Locate the cell with the specified text and output its (x, y) center coordinate. 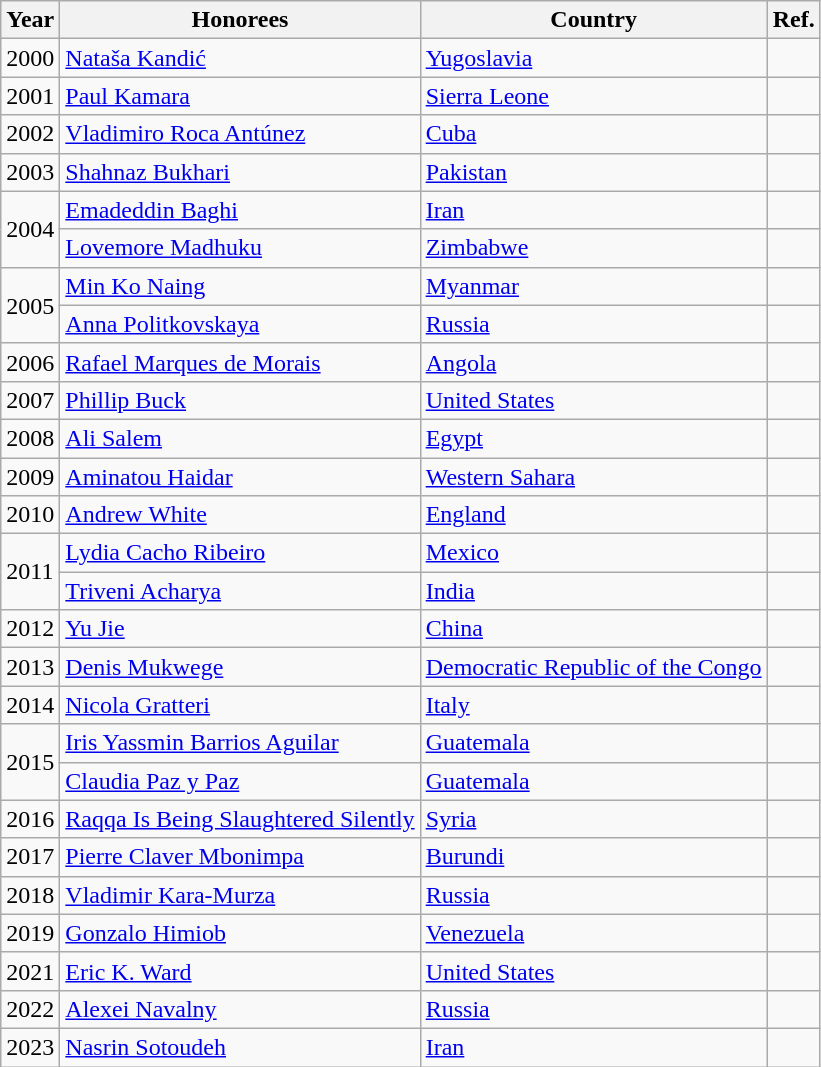
Rafael Marques de Morais (240, 362)
2018 (30, 895)
Min Ko Naing (240, 286)
Alexei Navalny (240, 1009)
2009 (30, 477)
2004 (30, 229)
Syria (594, 819)
Italy (594, 705)
Country (594, 20)
Claudia Paz y Paz (240, 781)
2002 (30, 134)
Cuba (594, 134)
Aminatou Haidar (240, 477)
2011 (30, 572)
Andrew White (240, 515)
2016 (30, 819)
Honorees (240, 20)
Iris Yassmin Barrios Aguilar (240, 743)
Mexico (594, 553)
2010 (30, 515)
Eric K. Ward (240, 971)
Nataša Kandić (240, 58)
2000 (30, 58)
Burundi (594, 857)
Triveni Acharya (240, 591)
Ali Salem (240, 438)
Phillip Buck (240, 400)
2013 (30, 667)
Western Sahara (594, 477)
Venezuela (594, 933)
Paul Kamara (240, 96)
Lovemore Madhuku (240, 248)
Democratic Republic of the Congo (594, 667)
2019 (30, 933)
Yugoslavia (594, 58)
Nicola Gratteri (240, 705)
2006 (30, 362)
2022 (30, 1009)
Nasrin Sotoudeh (240, 1047)
Pakistan (594, 172)
2015 (30, 762)
China (594, 629)
2023 (30, 1047)
2017 (30, 857)
2007 (30, 400)
Lydia Cacho Ribeiro (240, 553)
Pierre Claver Mbonimpa (240, 857)
England (594, 515)
Vladimir Kara-Murza (240, 895)
Emadeddin Baghi (240, 210)
Yu Jie (240, 629)
Egypt (594, 438)
Ref. (794, 20)
Year (30, 20)
India (594, 591)
2021 (30, 971)
Gonzalo Himiob (240, 933)
2005 (30, 305)
2014 (30, 705)
2012 (30, 629)
Shahnaz Bukhari (240, 172)
Sierra Leone (594, 96)
2008 (30, 438)
Angola (594, 362)
2001 (30, 96)
Zimbabwe (594, 248)
Anna Politkovskaya (240, 324)
Denis Mukwege (240, 667)
2003 (30, 172)
Raqqa Is Being Slaughtered Silently (240, 819)
Vladimiro Roca Antúnez (240, 134)
Myanmar (594, 286)
